Detect which cell encompasses the target text, then output its (X, Y) center coordinate. 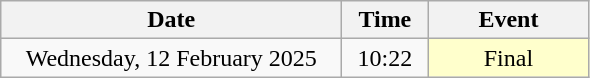
Wednesday, 12 February 2025 (172, 58)
Date (172, 20)
Time (385, 20)
Final (508, 58)
Event (508, 20)
10:22 (385, 58)
